Provide the (x, y) coordinate of the cell's center where the given text is located.  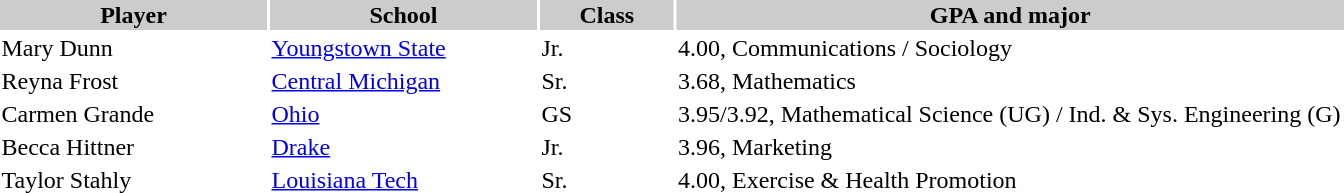
Mary Dunn (134, 48)
Youngstown State (404, 48)
Carmen Grande (134, 114)
GS (607, 114)
3.68, Mathematics (1010, 81)
Sr. (607, 81)
4.00, Communications / Sociology (1010, 48)
Central Michigan (404, 81)
Becca Hittner (134, 147)
School (404, 15)
Reyna Frost (134, 81)
3.96, Marketing (1010, 147)
3.95/3.92, Mathematical Science (UG) / Ind. & Sys. Engineering (G) (1010, 114)
Ohio (404, 114)
Player (134, 15)
GPA and major (1010, 15)
Drake (404, 147)
Class (607, 15)
